Return [X, Y] of the center of cell containing provided text 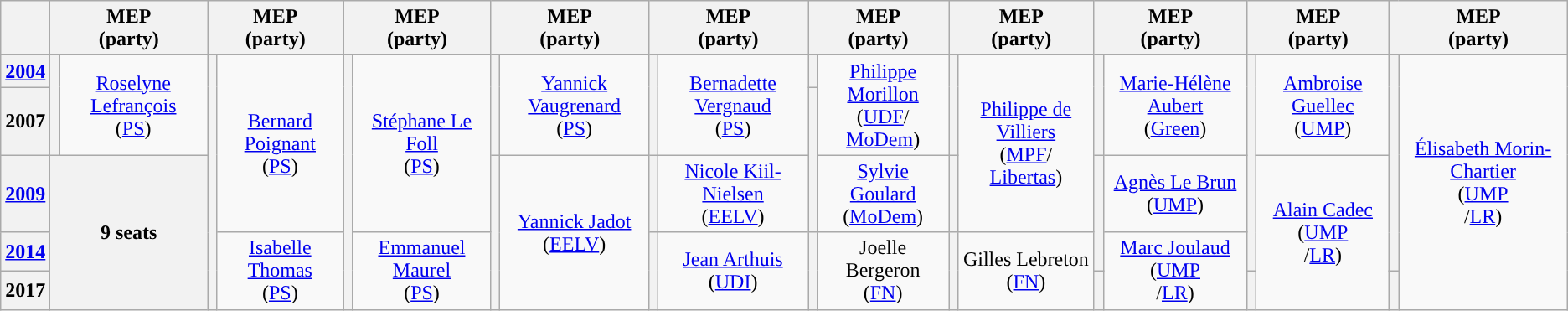
2004 [25, 71]
9 seats [129, 232]
Marie-Hélène Aubert(Green) [1175, 106]
Stéphane Le Foll(PS) [422, 144]
Isabelle Thomas(PS) [280, 271]
Marc Joulaud(UMP/LR) [1175, 271]
Bernard Poignant(PS) [280, 144]
Agnès Le Brun(UMP) [1175, 194]
Yannick Vaugrenard(PS) [575, 106]
Sylvie Goulard(MoDem) [883, 194]
2009 [25, 194]
Roselyne Lefrançois(PS) [134, 106]
Philippe de Villiers(MPF/Libertas) [1027, 144]
Alain Cadec(UMP/LR) [1323, 232]
Ambroise Guellec(UMP) [1323, 106]
Gilles Lebreton(FN) [1027, 271]
Philippe Morillon(UDF/MoDem) [883, 106]
Emmanuel Maurel(PS) [422, 271]
2014 [25, 251]
Bernadette Vergnaud(PS) [732, 106]
2017 [25, 290]
Yannick Jadot(EELV) [575, 232]
2007 [25, 121]
Joelle Bergeron(FN) [883, 271]
Nicole Kiil-Nielsen(EELV) [732, 194]
Élisabeth Morin-Chartier(UMP/LR) [1483, 183]
Jean Arthuis(UDI) [732, 271]
